Return [x, y] of the center of cell containing provided text 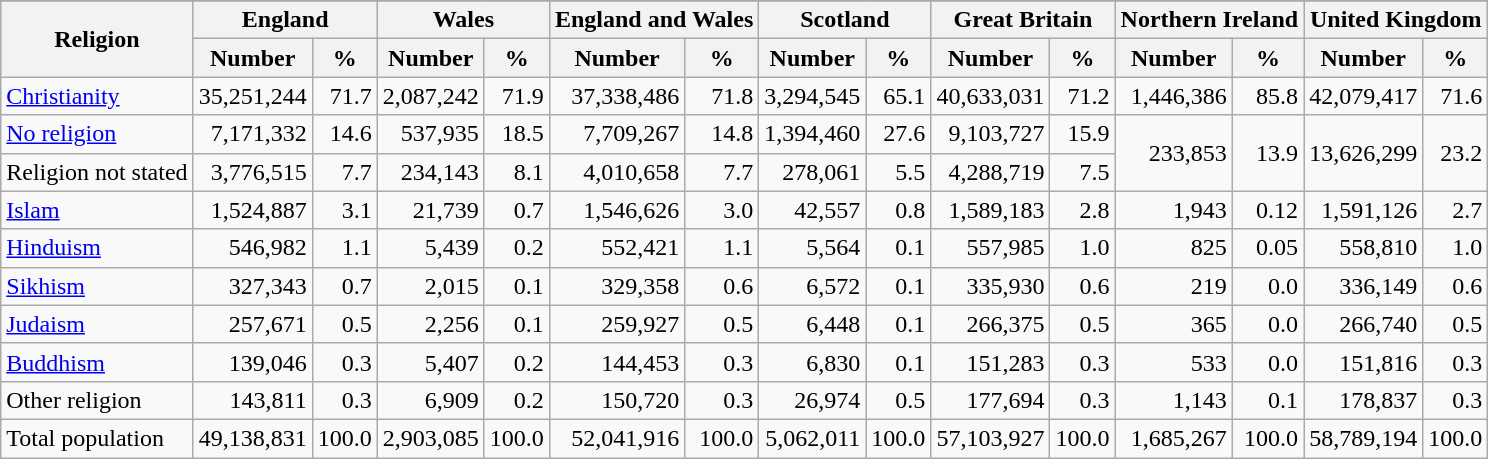
15.9 [1082, 134]
0.12 [1268, 210]
65.1 [898, 96]
219 [1174, 286]
Total population [97, 438]
5.5 [898, 172]
40,633,031 [990, 96]
546,982 [252, 248]
1,591,126 [1364, 210]
71.2 [1082, 96]
144,453 [616, 362]
2,015 [430, 286]
26,974 [812, 400]
4,288,719 [990, 172]
2,256 [430, 324]
1,143 [1174, 400]
177,694 [990, 400]
71.8 [722, 96]
58,789,194 [1364, 438]
3.0 [722, 210]
Christianity [97, 96]
27.6 [898, 134]
7,709,267 [616, 134]
257,671 [252, 324]
6,572 [812, 286]
Islam [97, 210]
14.8 [722, 134]
Religion not stated [97, 172]
Hinduism [97, 248]
335,930 [990, 286]
1,394,460 [812, 134]
143,811 [252, 400]
151,816 [1364, 362]
1,524,887 [252, 210]
18.5 [516, 134]
Scotland [845, 20]
9,103,727 [990, 134]
23.2 [1456, 153]
825 [1174, 248]
3,294,545 [812, 96]
2,903,085 [430, 438]
13.9 [1268, 153]
Sikhism [97, 286]
3.1 [344, 210]
13,626,299 [1364, 153]
365 [1174, 324]
327,343 [252, 286]
2.7 [1456, 210]
52,041,916 [616, 438]
England [285, 20]
259,927 [616, 324]
234,143 [430, 172]
No religion [97, 134]
151,283 [990, 362]
266,740 [1364, 324]
21,739 [430, 210]
42,557 [812, 210]
England and Wales [654, 20]
1,546,626 [616, 210]
1,589,183 [990, 210]
42,079,417 [1364, 96]
2,087,242 [430, 96]
7,171,332 [252, 134]
1,446,386 [1174, 96]
35,251,244 [252, 96]
1,943 [1174, 210]
5,564 [812, 248]
557,985 [990, 248]
233,853 [1174, 153]
3,776,515 [252, 172]
1,685,267 [1174, 438]
4,010,658 [616, 172]
336,149 [1364, 286]
139,046 [252, 362]
2.8 [1082, 210]
71.7 [344, 96]
552,421 [616, 248]
0.8 [898, 210]
49,138,831 [252, 438]
178,837 [1364, 400]
Northern Ireland [1210, 20]
37,338,486 [616, 96]
150,720 [616, 400]
Buddhism [97, 362]
533 [1174, 362]
7.5 [1082, 172]
537,935 [430, 134]
6,909 [430, 400]
United Kingdom [1396, 20]
Judaism [97, 324]
278,061 [812, 172]
Religion [97, 39]
329,358 [616, 286]
558,810 [1364, 248]
85.8 [1268, 96]
Other religion [97, 400]
71.6 [1456, 96]
8.1 [516, 172]
14.6 [344, 134]
5,439 [430, 248]
71.9 [516, 96]
5,407 [430, 362]
266,375 [990, 324]
Great Britain [1023, 20]
6,448 [812, 324]
0.05 [1268, 248]
5,062,011 [812, 438]
Wales [463, 20]
6,830 [812, 362]
57,103,927 [990, 438]
